Return the [x, y] coordinate for the center point of the cell that contains the specified text.  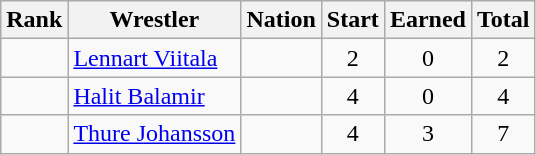
Wrestler [154, 20]
Halit Balamir [154, 96]
Start [352, 20]
Total [503, 20]
Thure Johansson [154, 134]
7 [503, 134]
Lennart Viitala [154, 58]
Nation [281, 20]
3 [428, 134]
Rank [34, 20]
Earned [428, 20]
